Scan for the cell matching the given text and deliver its (X, Y) coordinate at center. 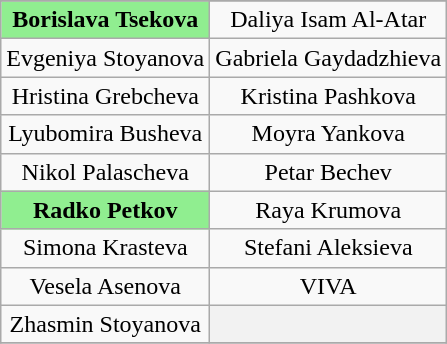
Evgeniya Stoyanova (106, 58)
Borislava Tsekova (106, 20)
Lyubomira Busheva (106, 134)
Kristina Pashkova (328, 96)
VIVA (328, 286)
Vesela Asenova (106, 286)
Daliya Isam Al-Atar (328, 20)
Radko Petkov (106, 210)
Zhasmin Stoyanova (106, 324)
Raya Krumova (328, 210)
Hristina Grebcheva (106, 96)
Gabriela Gaydadzhieva (328, 58)
Petar Bechev (328, 172)
Simona Krasteva (106, 248)
Moyra Yankova (328, 134)
Stefani Aleksieva (328, 248)
Nikol Palascheva (106, 172)
